Find where the given text appears and provide that cell's center as (X, Y) coordinate. 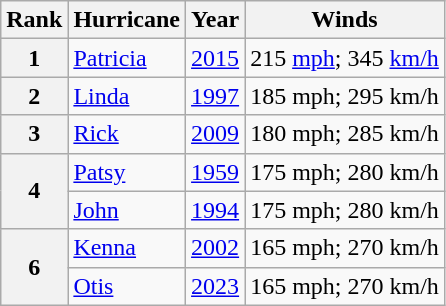
3 (34, 134)
1 (34, 58)
2 (34, 96)
180 mph; 285 km/h (345, 134)
2023 (216, 286)
1994 (216, 210)
6 (34, 267)
1959 (216, 172)
Year (216, 20)
2002 (216, 248)
1997 (216, 96)
Rick (127, 134)
Winds (345, 20)
Hurricane (127, 20)
Rank (34, 20)
Patricia (127, 58)
2009 (216, 134)
2015 (216, 58)
Kenna (127, 248)
Otis (127, 286)
Linda (127, 96)
Patsy (127, 172)
185 mph; 295 km/h (345, 96)
215 mph; 345 km/h (345, 58)
4 (34, 191)
John (127, 210)
